Extract the [x, y] coordinate from the center of the cell holding the provided text.  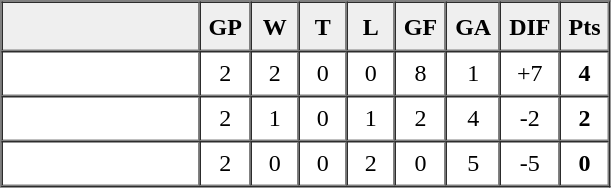
8 [420, 74]
T [323, 27]
L [371, 27]
+7 [530, 74]
GA [473, 27]
DIF [530, 27]
GF [420, 27]
-2 [530, 118]
GP [226, 27]
W [275, 27]
5 [473, 164]
-5 [530, 164]
Pts [585, 27]
